Search for the cell housing the specified text and yield its (x, y) center coordinate. 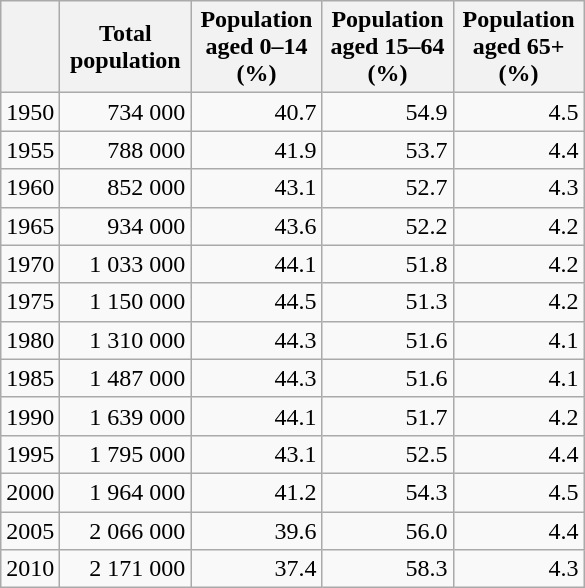
39.6 (256, 531)
1 795 000 (126, 454)
1 487 000 (126, 378)
2005 (30, 531)
1950 (30, 112)
1 310 000 (126, 340)
52.7 (388, 188)
1990 (30, 416)
37.4 (256, 569)
1975 (30, 302)
2000 (30, 492)
53.7 (388, 150)
Population aged 65+ (%) (518, 47)
41.9 (256, 150)
2 171 000 (126, 569)
1970 (30, 264)
1980 (30, 340)
1965 (30, 226)
2010 (30, 569)
852 000 (126, 188)
1955 (30, 150)
44.5 (256, 302)
Population aged 15–64 (%) (388, 47)
41.2 (256, 492)
1 964 000 (126, 492)
54.3 (388, 492)
934 000 (126, 226)
54.9 (388, 112)
1 639 000 (126, 416)
58.3 (388, 569)
56.0 (388, 531)
43.6 (256, 226)
40.7 (256, 112)
52.2 (388, 226)
52.5 (388, 454)
1 033 000 (126, 264)
1960 (30, 188)
Total population (126, 47)
734 000 (126, 112)
51.8 (388, 264)
1985 (30, 378)
2 066 000 (126, 531)
1 150 000 (126, 302)
51.3 (388, 302)
51.7 (388, 416)
1995 (30, 454)
788 000 (126, 150)
Population aged 0–14 (%) (256, 47)
